Extract the [x, y] coordinate from the center of the cell holding the provided text.  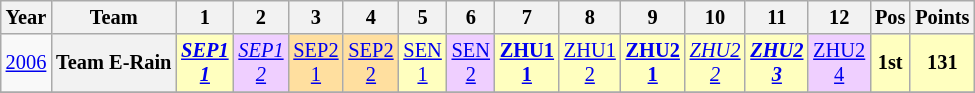
ZHU21 [653, 63]
1 [204, 17]
SEP21 [316, 63]
Team E-Rain [114, 63]
SEP11 [204, 63]
ZHU12 [590, 63]
SEN2 [471, 63]
6 [471, 17]
12 [839, 17]
2 [260, 17]
Pos [890, 17]
10 [716, 17]
8 [590, 17]
11 [776, 17]
131 [942, 63]
7 [527, 17]
ZHU24 [839, 63]
5 [422, 17]
9 [653, 17]
ZHU23 [776, 63]
ZHU11 [527, 63]
SEP22 [370, 63]
Team [114, 17]
2006 [26, 63]
SEN1 [422, 63]
ZHU22 [716, 63]
SEP12 [260, 63]
4 [370, 17]
Points [942, 17]
Year [26, 17]
3 [316, 17]
1st [890, 63]
